Determine the [x, y] coordinate at the center of the cell enclosing the given text.  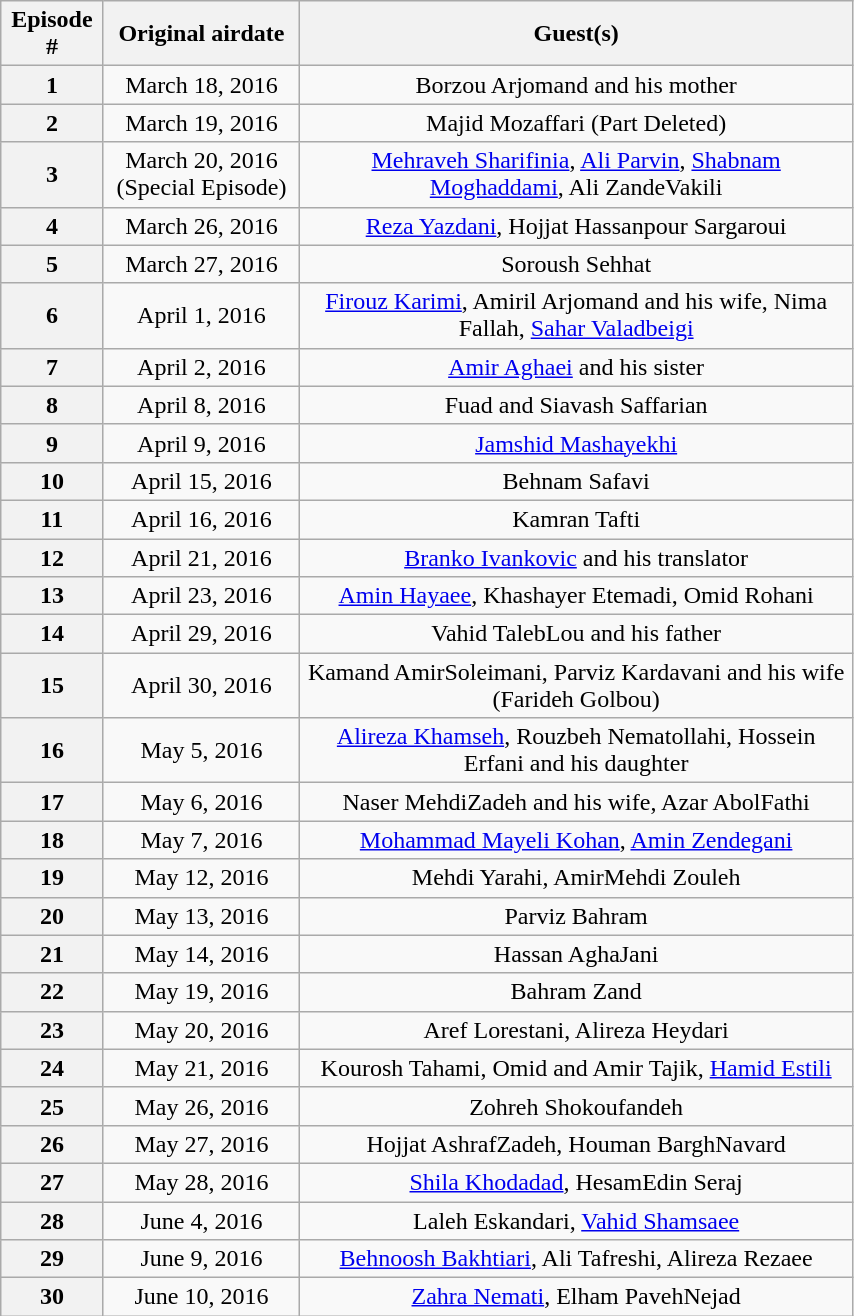
Vahid TalebLou and his father [576, 634]
Alireza Khamseh, Rouzbeh Nematollahi, Hossein Erfani and his daughter [576, 750]
12 [52, 557]
April 23, 2016 [202, 596]
Fuad and Siavash Saffarian [576, 405]
April 15, 2016 [202, 481]
April 21, 2016 [202, 557]
6 [52, 316]
May 26, 2016 [202, 1106]
May 13, 2016 [202, 916]
16 [52, 750]
Borzou Arjomand and his mother [576, 85]
May 19, 2016 [202, 992]
April 9, 2016 [202, 443]
19 [52, 878]
Zahra Nemati, Elham PavehNejad [576, 1297]
17 [52, 802]
June 4, 2016 [202, 1221]
10 [52, 481]
May 6, 2016 [202, 802]
Aref Lorestani, Alireza Heydari [576, 1030]
20 [52, 916]
18 [52, 840]
Shila Khodadad, HesamEdin Seraj [576, 1182]
Guest(s) [576, 34]
Reza Yazdani, Hojjat Hassanpour Sargaroui [576, 226]
7 [52, 367]
Soroush Sehhat [576, 264]
2 [52, 123]
March 20, 2016 (Special Episode) [202, 174]
Amir Aghaei and his sister [576, 367]
Majid Mozaffari (Part Deleted) [576, 123]
30 [52, 1297]
8 [52, 405]
4 [52, 226]
Original airdate [202, 34]
May 12, 2016 [202, 878]
Mehraveh Sharifinia, Ali Parvin, Shabnam Moghaddami, Ali ZandeVakili [576, 174]
Branko Ivankovic and his translator [576, 557]
Amin Hayaee, Khashayer Etemadi, Omid Rohani [576, 596]
April 1, 2016 [202, 316]
Bahram Zand [576, 992]
May 28, 2016 [202, 1182]
Kamand AmirSoleimani, Parviz Kardavani and his wife (Farideh Golbou) [576, 686]
June 9, 2016 [202, 1259]
May 14, 2016 [202, 954]
1 [52, 85]
15 [52, 686]
5 [52, 264]
March 19, 2016 [202, 123]
9 [52, 443]
21 [52, 954]
March 26, 2016 [202, 226]
23 [52, 1030]
Laleh Eskandari, Vahid Shamsaee [576, 1221]
April 16, 2016 [202, 519]
March 18, 2016 [202, 85]
29 [52, 1259]
Mehdi Yarahi, AmirMehdi Zouleh [576, 878]
Episode # [52, 34]
April 2, 2016 [202, 367]
27 [52, 1182]
Jamshid Mashayekhi [576, 443]
May 5, 2016 [202, 750]
Mohammad Mayeli Kohan, Amin Zendegani [576, 840]
Hojjat AshrafZadeh, Houman BarghNavard [576, 1144]
22 [52, 992]
Firouz Karimi, Amiril Arjomand and his wife, Nima Fallah, Sahar Valadbeigi [576, 316]
14 [52, 634]
June 10, 2016 [202, 1297]
Behnam Safavi [576, 481]
11 [52, 519]
13 [52, 596]
Kamran Tafti [576, 519]
March 27, 2016 [202, 264]
April 29, 2016 [202, 634]
Parviz Bahram [576, 916]
26 [52, 1144]
May 27, 2016 [202, 1144]
25 [52, 1106]
Behnoosh Bakhtiari, Ali Tafreshi, Alireza Rezaee [576, 1259]
April 30, 2016 [202, 686]
Naser MehdiZadeh and his wife, Azar AbolFathi [576, 802]
Hassan AghaJani [576, 954]
28 [52, 1221]
3 [52, 174]
Kourosh Tahami, Omid and Amir Tajik, Hamid Estili [576, 1068]
May 7, 2016 [202, 840]
April 8, 2016 [202, 405]
Zohreh Shokoufandeh [576, 1106]
May 21, 2016 [202, 1068]
May 20, 2016 [202, 1030]
24 [52, 1068]
